Scan for the cell matching the given text and deliver its [X, Y] coordinate at center. 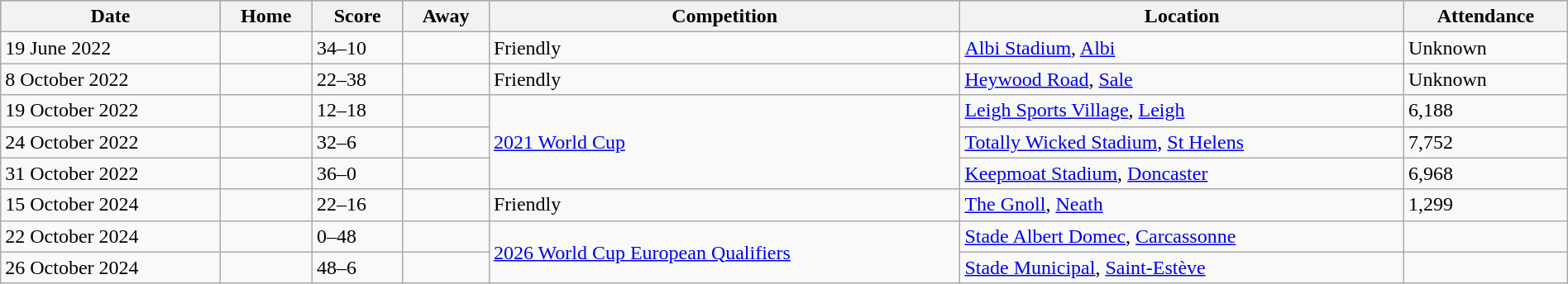
22 October 2024 [111, 236]
34–10 [357, 48]
Totally Wicked Stadium, St Helens [1183, 142]
24 October 2022 [111, 142]
Stade Municipal, Saint-Estève [1183, 267]
Home [266, 17]
The Gnoll, Neath [1183, 205]
Attendance [1486, 17]
6,968 [1486, 173]
Keepmoat Stadium, Doncaster [1183, 173]
Score [357, 17]
1,299 [1486, 205]
12–18 [357, 111]
31 October 2022 [111, 173]
0–48 [357, 236]
22–38 [357, 79]
Date [111, 17]
48–6 [357, 267]
32–6 [357, 142]
2021 World Cup [724, 142]
15 October 2024 [111, 205]
7,752 [1486, 142]
Leigh Sports Village, Leigh [1183, 111]
Heywood Road, Sale [1183, 79]
Albi Stadium, Albi [1183, 48]
2026 World Cup European Qualifiers [724, 252]
8 October 2022 [111, 79]
19 October 2022 [111, 111]
36–0 [357, 173]
Away [447, 17]
Stade Albert Domec, Carcassonne [1183, 236]
6,188 [1486, 111]
19 June 2022 [111, 48]
26 October 2024 [111, 267]
Competition [724, 17]
Location [1183, 17]
22–16 [357, 205]
